Find where the given text appears and provide that cell's center as (x, y) coordinate. 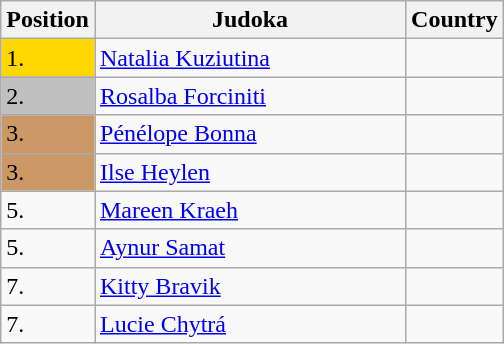
Ilse Heylen (250, 172)
Position (48, 20)
Rosalba Forciniti (250, 96)
1. (48, 58)
Country (455, 20)
Judoka (250, 20)
Natalia Kuziutina (250, 58)
2. (48, 96)
Kitty Bravik (250, 286)
Aynur Samat (250, 248)
Pénélope Bonna (250, 134)
Mareen Kraeh (250, 210)
Lucie Chytrá (250, 324)
